Provide the (X, Y) coordinate of the cell's center where the given text is located.  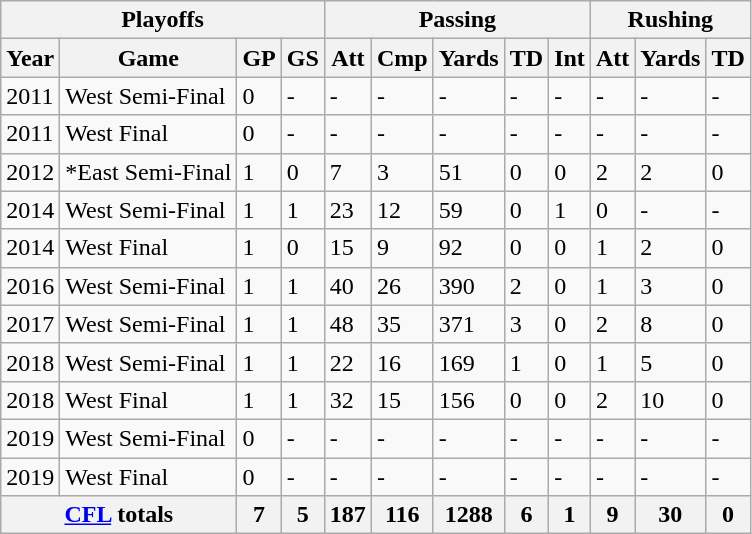
Int (570, 58)
156 (468, 400)
30 (670, 515)
48 (348, 324)
23 (348, 210)
26 (402, 286)
187 (348, 515)
22 (348, 362)
2016 (30, 286)
390 (468, 286)
32 (348, 400)
Cmp (402, 58)
Rushing (670, 20)
2017 (30, 324)
2012 (30, 172)
GP (259, 58)
51 (468, 172)
371 (468, 324)
Passing (457, 20)
59 (468, 210)
116 (402, 515)
35 (402, 324)
12 (402, 210)
GS (302, 58)
6 (526, 515)
169 (468, 362)
Playoffs (163, 20)
92 (468, 248)
Game (148, 58)
CFL totals (119, 515)
16 (402, 362)
10 (670, 400)
*East Semi-Final (148, 172)
1288 (468, 515)
40 (348, 286)
8 (670, 324)
Year (30, 58)
